Extract the [X, Y] coordinate from the center of the cell holding the provided text.  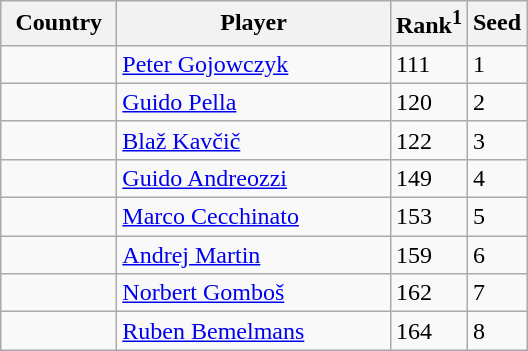
4 [496, 178]
Peter Gojowczyk [254, 64]
120 [428, 102]
Norbert Gomboš [254, 293]
Guido Pella [254, 102]
Country [59, 24]
Seed [496, 24]
3 [496, 140]
Andrej Martin [254, 255]
5 [496, 217]
2 [496, 102]
159 [428, 255]
Ruben Bemelmans [254, 331]
164 [428, 331]
Guido Andreozzi [254, 178]
Marco Cecchinato [254, 217]
6 [496, 255]
8 [496, 331]
Blaž Kavčič [254, 140]
122 [428, 140]
162 [428, 293]
Player [254, 24]
7 [496, 293]
153 [428, 217]
111 [428, 64]
1 [496, 64]
149 [428, 178]
Rank1 [428, 24]
